Return the [X, Y] coordinate for the center point of the cell that contains the specified text.  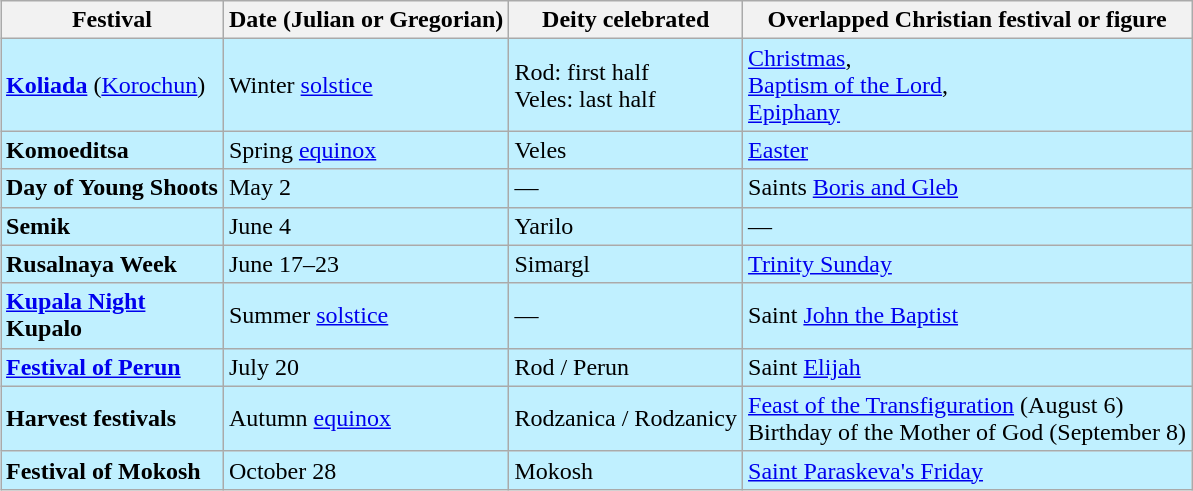
Yarilo [626, 226]
June 17–23 [366, 264]
Rusalnaya Week [112, 264]
Day of Young Shoots [112, 188]
Mokosh [626, 470]
Summer solstice [366, 316]
Festival [112, 20]
Deity celebrated [626, 20]
May 2 [366, 188]
Rod / Perun [626, 367]
Easter [968, 150]
Saint Elijah [968, 367]
July 20 [366, 367]
Festival of Perun [112, 367]
Autumn equinox [366, 418]
Saint John the Baptist [968, 316]
Saints Boris and Gleb [968, 188]
Christmas,Baptism of the Lord,Epiphany [968, 85]
Festival of Mokosh [112, 470]
Feast of the Transfiguration (August 6) Birthday of the Mother of God (September 8) [968, 418]
Spring equinox [366, 150]
Semik [112, 226]
Koliada (Korochun) [112, 85]
October 28 [366, 470]
Winter solstice [366, 85]
Kupala NightKupalo [112, 316]
Rod: first halfVeles: last half [626, 85]
Komoeditsa [112, 150]
Trinity Sunday [968, 264]
Veles [626, 150]
Rodzanica / Rodzanicy [626, 418]
Simargl [626, 264]
Date (Julian or Gregorian) [366, 20]
Overlapped Christian festival or figure [968, 20]
June 4 [366, 226]
Saint Paraskeva's Friday [968, 470]
Harvest festivals [112, 418]
